Provide the (X, Y) coordinate of the cell's center where the given text is located.  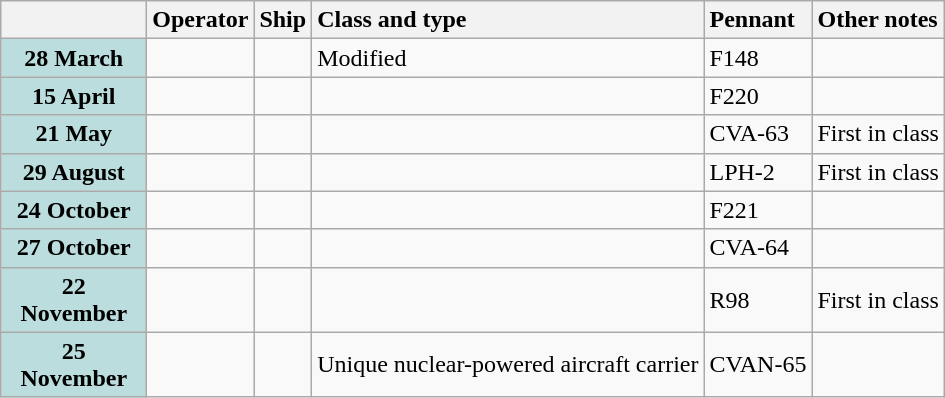
Other notes (878, 20)
24 October (74, 210)
21 May (74, 134)
F148 (758, 58)
F220 (758, 96)
25 November (74, 364)
F221 (758, 210)
Class and type (508, 20)
CVA-63 (758, 134)
27 October (74, 248)
R98 (758, 300)
Modified (508, 58)
Ship (283, 20)
CVA-64 (758, 248)
29 August (74, 172)
22 November (74, 300)
LPH-2 (758, 172)
Operator (200, 20)
Unique nuclear-powered aircraft carrier (508, 364)
CVAN-65 (758, 364)
Pennant (758, 20)
15 April (74, 96)
28 March (74, 58)
